Provide the (x, y) coordinate of the cell's center where the given text is located.  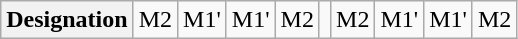
Designation (67, 20)
